For the text-containing cell, return its midpoint in (X, Y) coordinate format. 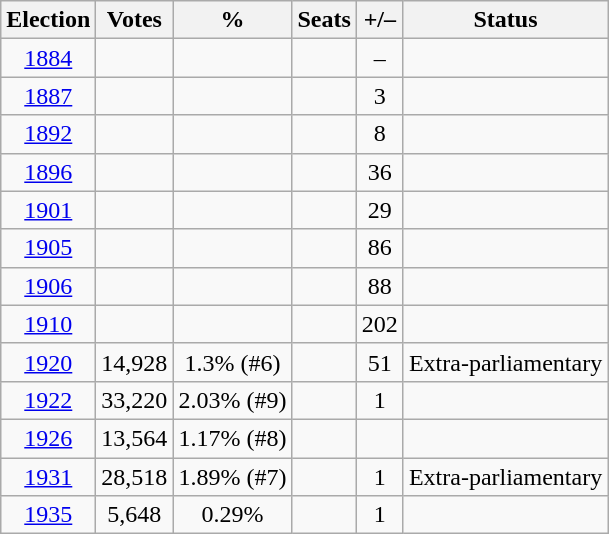
1.17% (#8) (232, 438)
Election (48, 20)
29 (380, 210)
88 (380, 286)
1920 (48, 362)
1.3% (#6) (232, 362)
33,220 (134, 400)
1922 (48, 400)
1905 (48, 248)
1896 (48, 172)
3 (380, 96)
28,518 (134, 477)
Seats (324, 20)
% (232, 20)
86 (380, 248)
14,928 (134, 362)
51 (380, 362)
1926 (48, 438)
Votes (134, 20)
0.29% (232, 515)
+/– (380, 20)
1892 (48, 134)
5,648 (134, 515)
1901 (48, 210)
202 (380, 324)
13,564 (134, 438)
2.03% (#9) (232, 400)
1931 (48, 477)
– (380, 58)
1887 (48, 96)
1.89% (#7) (232, 477)
36 (380, 172)
1906 (48, 286)
1910 (48, 324)
1935 (48, 515)
1884 (48, 58)
8 (380, 134)
Status (505, 20)
